Output the (X, Y) coordinate of the center of the cell containing the given text.  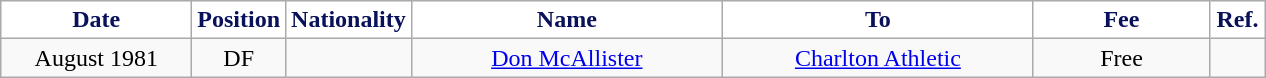
DF (239, 58)
Nationality (349, 20)
To (878, 20)
August 1981 (96, 58)
Name (566, 20)
Don McAllister (566, 58)
Charlton Athletic (878, 58)
Fee (1121, 20)
Position (239, 20)
Free (1121, 58)
Date (96, 20)
Ref. (1237, 20)
